Find where the given text appears and provide that cell's center as [x, y] coordinate. 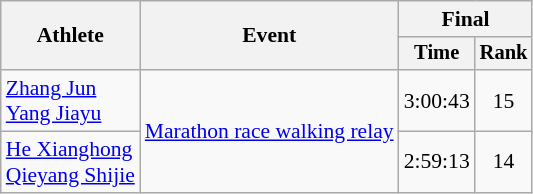
Marathon race walking relay [270, 131]
Final [466, 19]
3:00:43 [437, 100]
He XianghongQieyang Shijie [70, 162]
Time [437, 54]
Zhang JunYang Jiayu [70, 100]
Event [270, 36]
14 [504, 162]
Rank [504, 54]
15 [504, 100]
Athlete [70, 36]
2:59:13 [437, 162]
